Scan for the cell matching the given text and deliver its [x, y] coordinate at center. 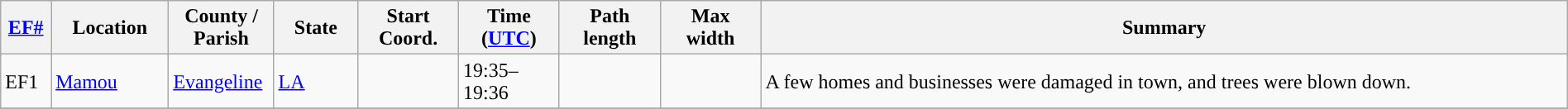
Time (UTC) [509, 28]
EF# [26, 28]
Start Coord. [409, 28]
Max width [710, 28]
County / Parish [222, 28]
A few homes and businesses were damaged in town, and trees were blown down. [1164, 81]
EF1 [26, 81]
Path length [610, 28]
State [316, 28]
Evangeline [222, 81]
Location [110, 28]
Summary [1164, 28]
19:35–19:36 [509, 81]
Mamou [110, 81]
LA [316, 81]
